Capture the cell that displays the provided text and extract its (X, Y) central coordinate. 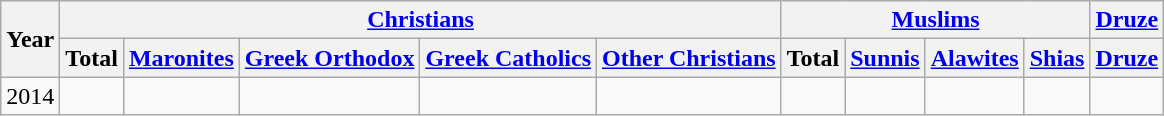
Muslims (936, 20)
Other Christians (690, 58)
Shias (1057, 58)
2014 (30, 96)
Sunnis (885, 58)
Greek Orthodox (330, 58)
Year (30, 39)
Maronites (181, 58)
Alawites (974, 58)
Greek Catholics (508, 58)
Christians (420, 20)
